Search for the cell housing the specified text and yield its (X, Y) center coordinate. 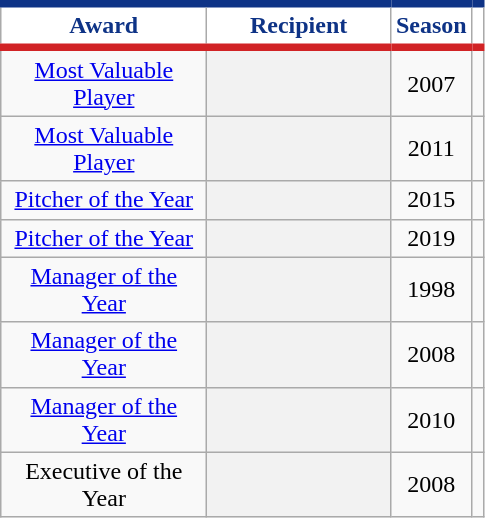
Season (431, 26)
1998 (431, 290)
2011 (431, 148)
2015 (431, 200)
Award (104, 26)
2010 (431, 420)
Executive of the Year (104, 484)
2007 (431, 82)
2019 (431, 238)
Recipient (299, 26)
